Provide the (X, Y) coordinate of the cell's center where the given text is located.  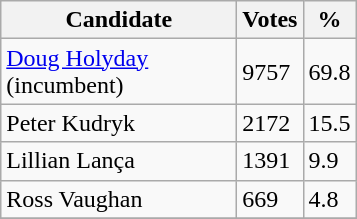
69.8 (330, 72)
Votes (270, 20)
15.5 (330, 123)
1391 (270, 161)
4.8 (330, 199)
Candidate (119, 20)
Doug Holyday (incumbent) (119, 72)
Peter Kudryk (119, 123)
9.9 (330, 161)
2172 (270, 123)
9757 (270, 72)
Ross Vaughan (119, 199)
% (330, 20)
669 (270, 199)
Lillian Lança (119, 161)
